Locate the cell with the specified text and output its [x, y] center coordinate. 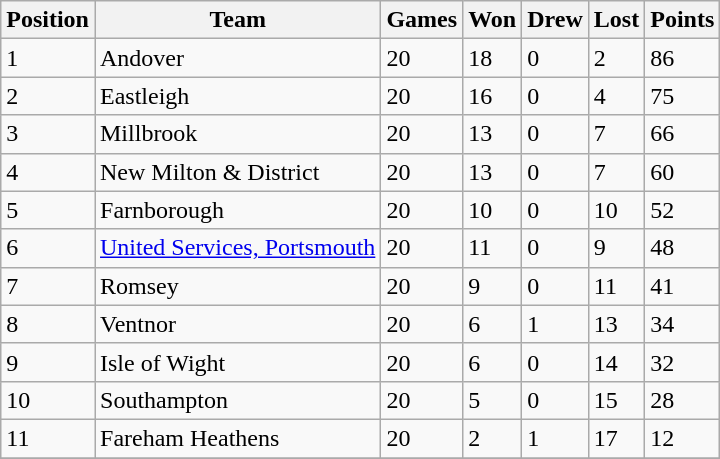
66 [682, 134]
48 [682, 248]
15 [616, 400]
Southampton [237, 400]
Lost [616, 20]
16 [492, 96]
Fareham Heathens [237, 438]
41 [682, 286]
32 [682, 362]
52 [682, 210]
Games [422, 20]
Andover [237, 58]
Team [237, 20]
8 [48, 324]
75 [682, 96]
Won [492, 20]
Points [682, 20]
12 [682, 438]
34 [682, 324]
60 [682, 172]
Ventnor [237, 324]
Drew [556, 20]
28 [682, 400]
17 [616, 438]
Eastleigh [237, 96]
3 [48, 134]
Romsey [237, 286]
United Services, Portsmouth [237, 248]
Farnborough [237, 210]
Position [48, 20]
86 [682, 58]
14 [616, 362]
Isle of Wight [237, 362]
Millbrook [237, 134]
18 [492, 58]
New Milton & District [237, 172]
